Pinpoint the cell where the given text exists, returning its (x, y) midpoint coordinate. 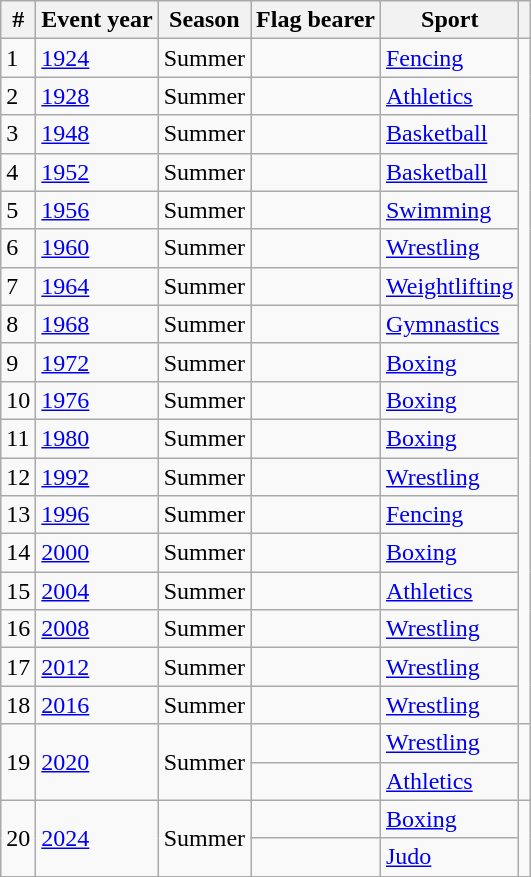
20 (18, 838)
8 (18, 324)
Swimming (449, 210)
10 (18, 400)
1960 (97, 248)
Flag bearer (316, 20)
Judo (449, 857)
Season (204, 20)
1928 (97, 96)
2016 (97, 705)
13 (18, 515)
4 (18, 172)
5 (18, 210)
15 (18, 591)
1924 (97, 58)
Sport (449, 20)
2000 (97, 553)
12 (18, 477)
1968 (97, 324)
1956 (97, 210)
Event year (97, 20)
7 (18, 286)
1 (18, 58)
1976 (97, 400)
3 (18, 134)
18 (18, 705)
17 (18, 667)
14 (18, 553)
11 (18, 438)
1972 (97, 362)
2012 (97, 667)
2004 (97, 591)
1992 (97, 477)
# (18, 20)
1980 (97, 438)
2024 (97, 838)
1964 (97, 286)
6 (18, 248)
9 (18, 362)
2020 (97, 762)
2 (18, 96)
Weightlifting (449, 286)
1996 (97, 515)
2008 (97, 629)
16 (18, 629)
1948 (97, 134)
1952 (97, 172)
19 (18, 762)
Gymnastics (449, 324)
